Find where the given text appears and provide that cell's center as [x, y] coordinate. 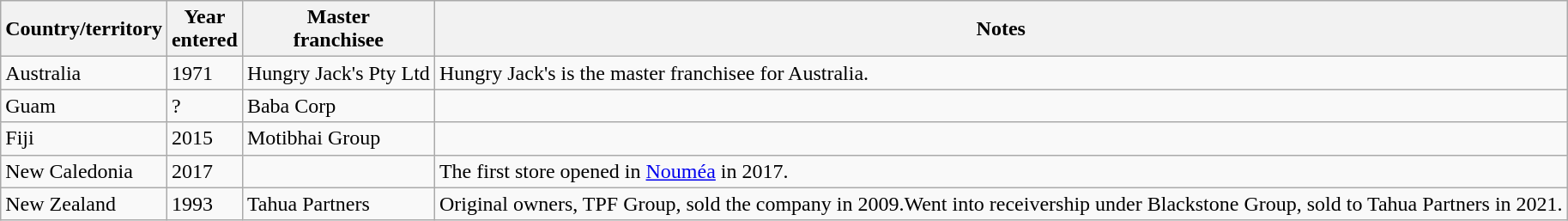
Tahua Partners [338, 204]
New Caledonia [84, 171]
Fiji [84, 138]
Original owners, TPF Group, sold the company in 2009.Went into receivership under Blackstone Group, sold to Tahua Partners in 2021. [1001, 204]
New Zealand [84, 204]
Hungry Jack's Pty Ltd [338, 73]
Motibhai Group [338, 138]
Country/territory [84, 29]
The first store opened in Nouméa in 2017. [1001, 171]
? [204, 106]
Australia [84, 73]
Baba Corp [338, 106]
Guam [84, 106]
Masterfranchisee [338, 29]
Hungry Jack's is the master franchisee for Australia. [1001, 73]
1993 [204, 204]
Notes [1001, 29]
2015 [204, 138]
2017 [204, 171]
Yearentered [204, 29]
1971 [204, 73]
